Pinpoint the cell where the given text exists, returning its [x, y] midpoint coordinate. 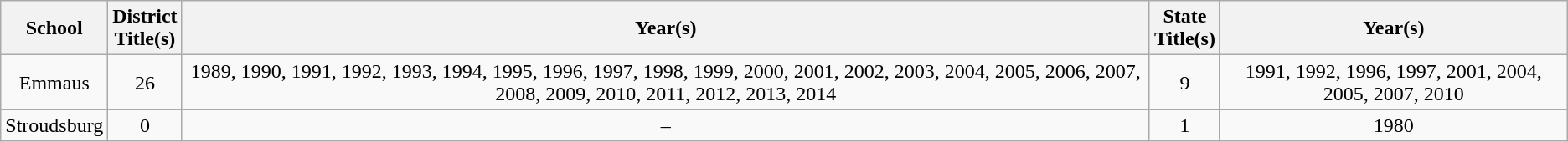
9 [1184, 82]
DistrictTitle(s) [145, 28]
Stroudsburg [54, 125]
26 [145, 82]
1991, 1992, 1996, 1997, 2001, 2004, 2005, 2007, 2010 [1394, 82]
0 [145, 125]
1980 [1394, 125]
School [54, 28]
– [665, 125]
Emmaus [54, 82]
1 [1184, 125]
StateTitle(s) [1184, 28]
